Pinpoint the cell where the given text exists, returning its [x, y] midpoint coordinate. 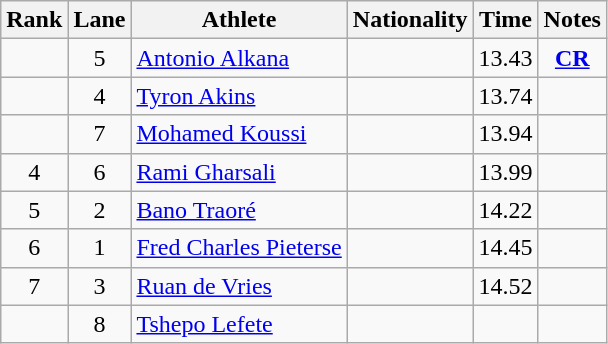
8 [100, 324]
13.94 [506, 134]
Time [506, 20]
13.43 [506, 58]
2 [100, 210]
Rank [34, 20]
Notes [572, 20]
13.74 [506, 96]
Ruan de Vries [239, 286]
CR [572, 58]
Antonio Alkana [239, 58]
Nationality [410, 20]
1 [100, 248]
Bano Traoré [239, 210]
Fred Charles Pieterse [239, 248]
13.99 [506, 172]
Rami Gharsali [239, 172]
Mohamed Koussi [239, 134]
Lane [100, 20]
14.52 [506, 286]
Athlete [239, 20]
3 [100, 286]
14.22 [506, 210]
14.45 [506, 248]
Tyron Akins [239, 96]
Tshepo Lefete [239, 324]
